Scan for the cell matching the given text and deliver its [X, Y] coordinate at center. 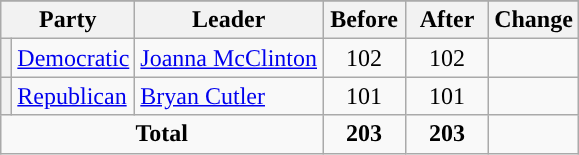
Party [68, 20]
Democratic [74, 58]
Total [162, 134]
Joanna McClinton [229, 58]
Change [534, 20]
Republican [74, 96]
After [448, 20]
Before [364, 20]
Bryan Cutler [229, 96]
Leader [229, 20]
